Extract the [x, y] coordinate from the center of the cell holding the provided text.  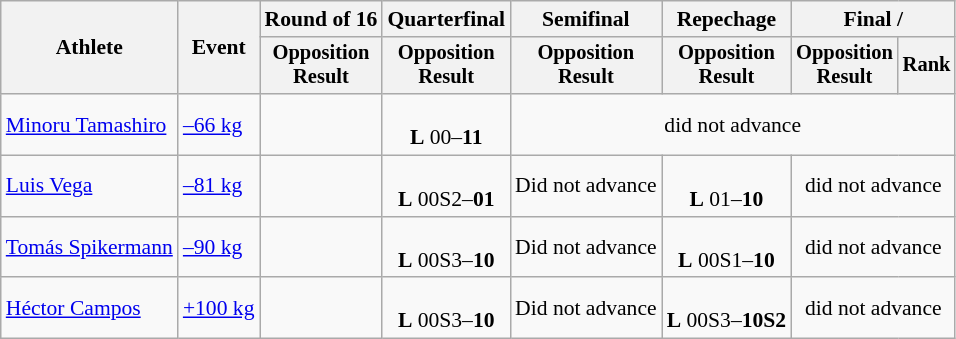
L 00S2–01 [446, 186]
L 00–11 [446, 124]
Athlete [90, 48]
–90 kg [219, 248]
Luis Vega [90, 186]
L 00S1–10 [727, 248]
Semifinal [586, 19]
L 00S3–10S2 [727, 308]
Minoru Tamashiro [90, 124]
Repechage [727, 19]
Final / [873, 19]
Round of 16 [322, 19]
Quarterfinal [446, 19]
Tomás Spikermann [90, 248]
L 01–10 [727, 186]
Héctor Campos [90, 308]
Rank [927, 66]
–81 kg [219, 186]
Event [219, 48]
–66 kg [219, 124]
+100 kg [219, 308]
